Scan for the cell matching the given text and deliver its [X, Y] coordinate at center. 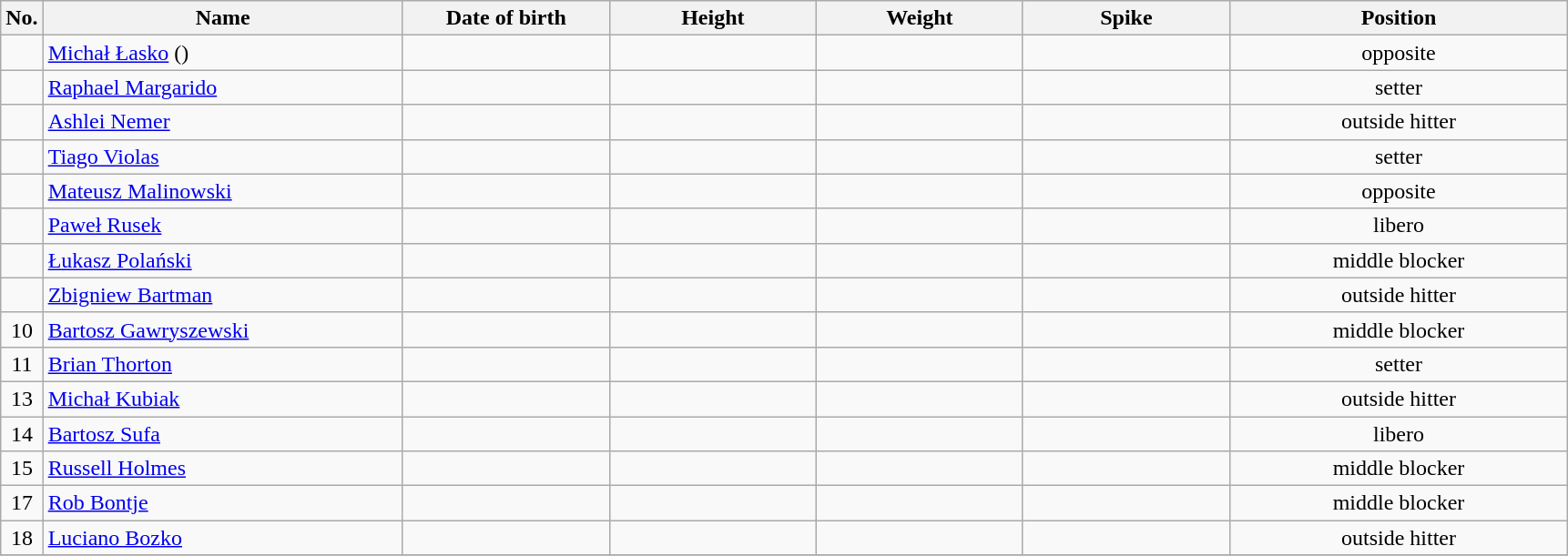
Russell Holmes [222, 469]
Ashlei Nemer [222, 122]
Weight [920, 18]
Zbigniew Bartman [222, 295]
Bartosz Sufa [222, 434]
10 [22, 329]
18 [22, 538]
15 [22, 469]
Position [1399, 18]
No. [22, 18]
Michał Łasko () [222, 53]
Łukasz Polański [222, 260]
Height [712, 18]
Date of birth [506, 18]
14 [22, 434]
Rob Bontje [222, 503]
Luciano Bozko [222, 538]
Name [222, 18]
Spike [1125, 18]
11 [22, 364]
Tiago Violas [222, 157]
Michał Kubiak [222, 399]
17 [22, 503]
13 [22, 399]
Brian Thorton [222, 364]
Raphael Margarido [222, 87]
Paweł Rusek [222, 226]
Mateusz Malinowski [222, 191]
Bartosz Gawryszewski [222, 329]
